Output the (X, Y) coordinate of the center of the cell containing the given text.  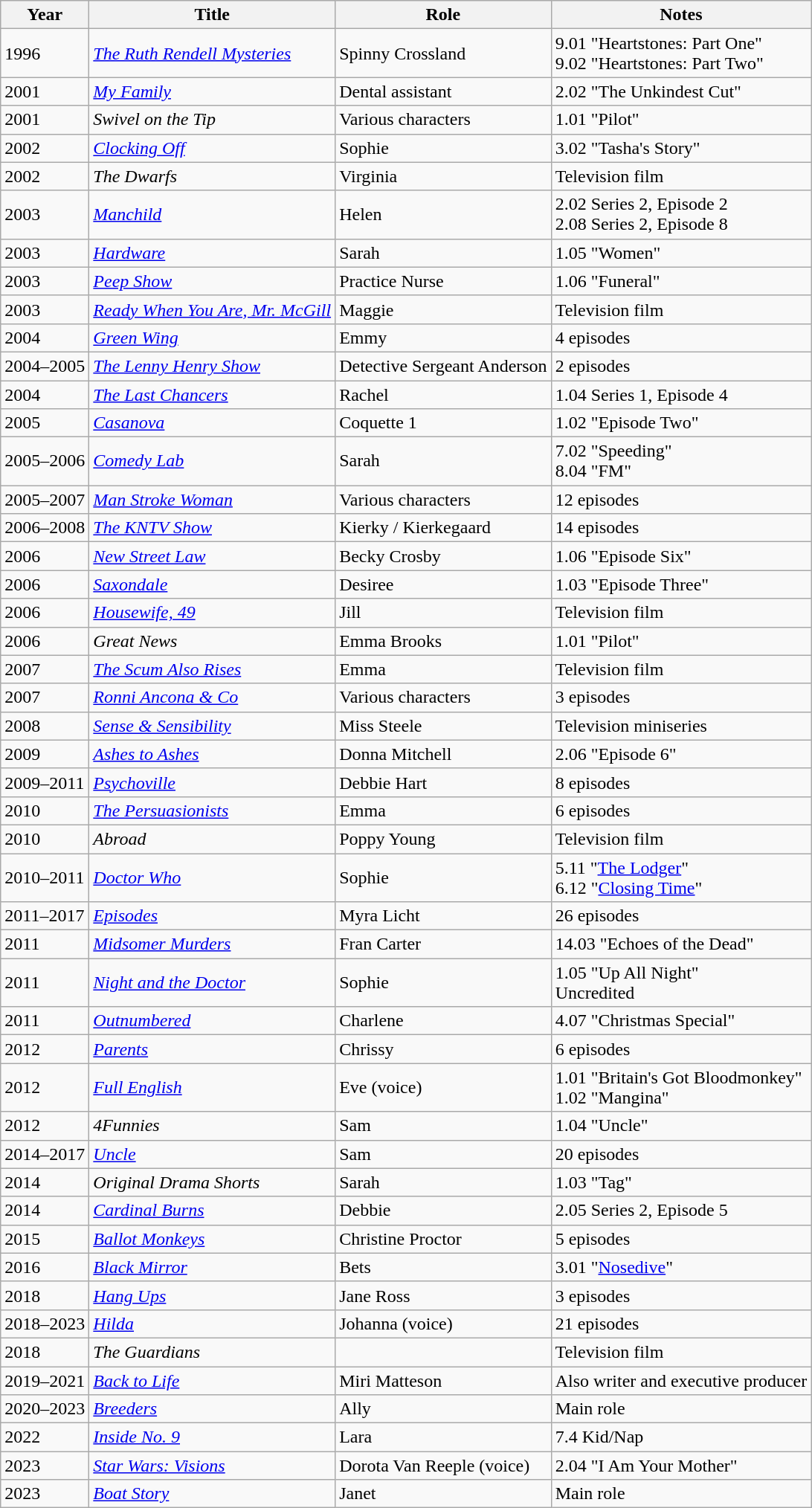
Breeders (213, 1409)
8 episodes (681, 782)
2014–2017 (45, 1154)
Donna Mitchell (443, 754)
26 episodes (681, 916)
2010–2011 (45, 877)
1.02 "Episode Two" (681, 423)
1.03 "Tag" (681, 1182)
Outnumbered (213, 1021)
Debbie Hart (443, 782)
Dorota Van Reeple (voice) (443, 1466)
20 episodes (681, 1154)
Hang Ups (213, 1295)
1.05 "Up All Night"Uncredited (681, 983)
2.06 "Episode 6" (681, 754)
Psychoville (213, 782)
2005–2006 (45, 461)
Dental assistant (443, 91)
Becky Crosby (443, 556)
Bets (443, 1267)
Green Wing (213, 338)
1996 (45, 54)
Doctor Who (213, 877)
Maggie (443, 309)
Casanova (213, 423)
Saxondale (213, 584)
2018–2023 (45, 1324)
Clocking Off (213, 148)
Year (45, 15)
Cardinal Burns (213, 1211)
1.04 Series 1, Episode 4 (681, 395)
2016 (45, 1267)
Original Drama Shorts (213, 1182)
Kierky / Kierkegaard (443, 528)
Rachel (443, 395)
3.01 "Nosedive" (681, 1267)
2005 (45, 423)
2.02 "The Unkindest Cut" (681, 91)
Virginia (443, 176)
The Persuasionists (213, 811)
1.01 "Britain's Got Bloodmonkey"1.02 "Mangina" (681, 1087)
Comedy Lab (213, 461)
Star Wars: Visions (213, 1466)
Detective Sergeant Anderson (443, 366)
2.02 Series 2, Episode 22.08 Series 2, Episode 8 (681, 214)
Television miniseries (681, 726)
Also writer and executive producer (681, 1381)
Lara (443, 1437)
Inside No. 9 (213, 1437)
Emmy (443, 338)
Ally (443, 1409)
Christine Proctor (443, 1239)
4 episodes (681, 338)
Emma Brooks (443, 641)
Uncle (213, 1154)
2022 (45, 1437)
14.03 "Echoes of the Dead" (681, 944)
9.01 "Heartstones: Part One"9.02 "Heartstones: Part Two" (681, 54)
The Last Chancers (213, 395)
Spinny Crossland (443, 54)
Fran Carter (443, 944)
1.06 "Episode Six" (681, 556)
1.04 "Uncle" (681, 1126)
Great News (213, 641)
7.4 Kid/Nap (681, 1437)
Sense & Sensibility (213, 726)
Ballot Monkeys (213, 1239)
3.02 "Tasha's Story" (681, 148)
Miss Steele (443, 726)
Midsomer Murders (213, 944)
Notes (681, 15)
Peep Show (213, 281)
Helen (443, 214)
2015 (45, 1239)
1.05 "Women" (681, 253)
2008 (45, 726)
Coquette 1 (443, 423)
Ready When You Are, Mr. McGill (213, 309)
Janet (443, 1494)
2020–2023 (45, 1409)
Full English (213, 1087)
2006–2008 (45, 528)
Hilda (213, 1324)
Back to Life (213, 1381)
4.07 "Christmas Special" (681, 1021)
4Funnies (213, 1126)
Role (443, 15)
2.05 Series 2, Episode 5 (681, 1211)
2009–2011 (45, 782)
2011–2017 (45, 916)
12 episodes (681, 500)
Eve (voice) (443, 1087)
14 episodes (681, 528)
5 episodes (681, 1239)
Episodes (213, 916)
Jill (443, 613)
Night and the Doctor (213, 983)
Myra Licht (443, 916)
Practice Nurse (443, 281)
Boat Story (213, 1494)
Man Stroke Woman (213, 500)
2 episodes (681, 366)
Johanna (voice) (443, 1324)
Charlene (443, 1021)
5.11 "The Lodger"6.12 "Closing Time" (681, 877)
Poppy Young (443, 839)
The Ruth Rendell Mysteries (213, 54)
Parents (213, 1049)
2.04 "I Am Your Mother" (681, 1466)
New Street Law (213, 556)
Manchild (213, 214)
Debbie (443, 1211)
21 episodes (681, 1324)
Miri Matteson (443, 1381)
Title (213, 15)
2019–2021 (45, 1381)
Desiree (443, 584)
2005–2007 (45, 500)
Ronni Ancona & Co (213, 697)
1.06 "Funeral" (681, 281)
Hardware (213, 253)
Swivel on the Tip (213, 120)
2009 (45, 754)
Housewife, 49 (213, 613)
Chrissy (443, 1049)
1.03 "Episode Three" (681, 584)
The Lenny Henry Show (213, 366)
Jane Ross (443, 1295)
The Dwarfs (213, 176)
The KNTV Show (213, 528)
Abroad (213, 839)
Ashes to Ashes (213, 754)
Black Mirror (213, 1267)
The Scum Also Rises (213, 669)
7.02 "Speeding"8.04 "FM" (681, 461)
2004–2005 (45, 366)
The Guardians (213, 1352)
My Family (213, 91)
